Identify which cell holds the provided text, then report its (X, Y) central coordinate. 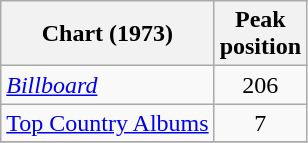
Peakposition (260, 34)
Top Country Albums (108, 123)
206 (260, 85)
Billboard (108, 85)
Chart (1973) (108, 34)
7 (260, 123)
